Return [X, Y] of the center of cell containing provided text 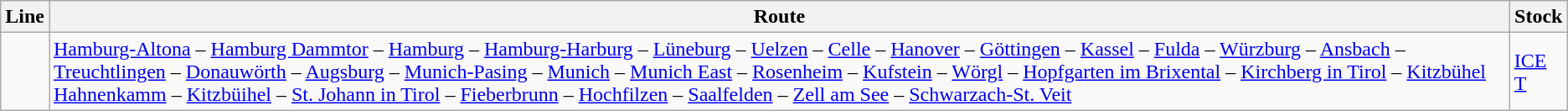
Stock [1538, 17]
Line [25, 17]
ICE T [1538, 71]
Route [779, 17]
